Determine the (X, Y) coordinate at the center of the cell enclosing the given text.  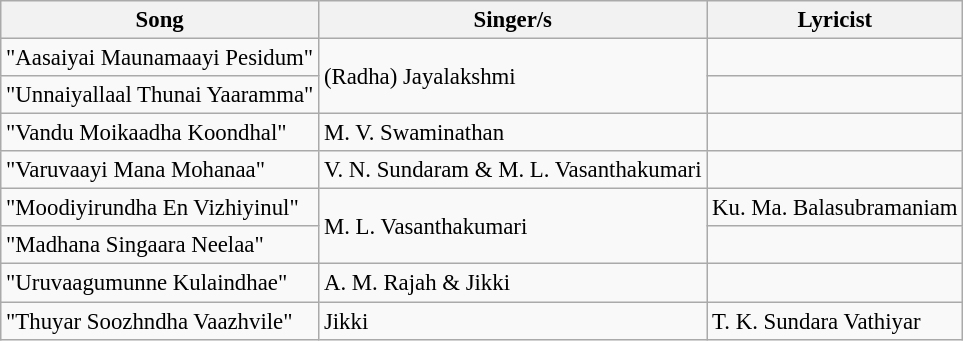
"Madhana Singaara Neelaa" (160, 245)
Ku. Ma. Balasubramaniam (835, 208)
A. M. Rajah & Jikki (513, 283)
"Aasaiyai Maunamaayi Pesidum" (160, 58)
(Radha) Jayalakshmi (513, 76)
"Varuvaayi Mana Mohanaa" (160, 170)
"Uruvaagumunne Kulaindhae" (160, 283)
Song (160, 20)
Lyricist (835, 20)
V. N. Sundaram & M. L. Vasanthakumari (513, 170)
Singer/s (513, 20)
T. K. Sundara Vathiyar (835, 321)
"Thuyar Soozhndha Vaazhvile" (160, 321)
Jikki (513, 321)
"Moodiyirundha En Vizhiyinul" (160, 208)
"Unnaiyallaal Thunai Yaaramma" (160, 95)
M. V. Swaminathan (513, 133)
"Vandu Moikaadha Koondhal" (160, 133)
M. L. Vasanthakumari (513, 226)
